Search for the cell housing the specified text and yield its (X, Y) center coordinate. 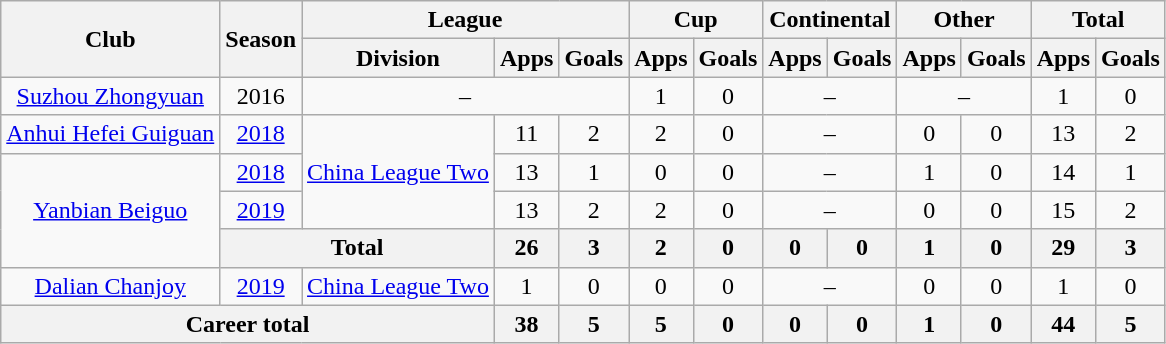
26 (526, 248)
44 (1063, 324)
Cup (696, 20)
14 (1063, 172)
Other (964, 20)
Suzhou Zhongyuan (110, 96)
Club (110, 39)
Continental (830, 20)
Dalian Chanjoy (110, 286)
29 (1063, 248)
Yanbian Beiguo (110, 210)
15 (1063, 210)
38 (526, 324)
Anhui Hefei Guiguan (110, 134)
Division (398, 58)
Career total (248, 324)
11 (526, 134)
Season (261, 39)
League (466, 20)
2016 (261, 96)
